Output the [x, y] coordinate of the center of the cell containing the given text.  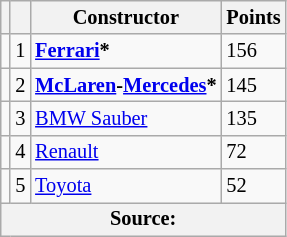
145 [254, 85]
5 [20, 186]
McLaren-Mercedes* [126, 85]
Constructor [126, 17]
135 [254, 118]
156 [254, 51]
Toyota [126, 186]
4 [20, 152]
Renault [126, 152]
Points [254, 17]
Source: [144, 219]
2 [20, 85]
1 [20, 51]
72 [254, 152]
BMW Sauber [126, 118]
Ferrari* [126, 51]
52 [254, 186]
3 [20, 118]
